Determine the (x, y) coordinate at the center of the cell enclosing the given text.  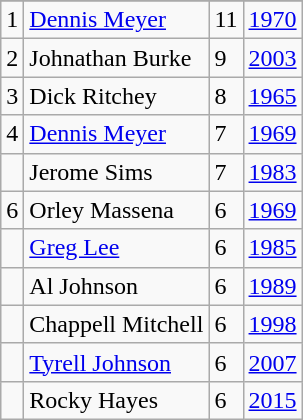
Orley Massena (116, 210)
9 (226, 58)
1983 (272, 172)
1985 (272, 248)
1998 (272, 324)
1965 (272, 96)
2003 (272, 58)
Rocky Hayes (116, 400)
Greg Lee (116, 248)
Jerome Sims (116, 172)
8 (226, 96)
4 (12, 134)
2015 (272, 400)
3 (12, 96)
1970 (272, 20)
Al Johnson (116, 286)
Dick Ritchey (116, 96)
Johnathan Burke (116, 58)
2007 (272, 362)
Chappell Mitchell (116, 324)
1989 (272, 286)
Tyrell Johnson (116, 362)
1 (12, 20)
11 (226, 20)
2 (12, 58)
